Extract the [X, Y] coordinate from the center of the cell holding the provided text.  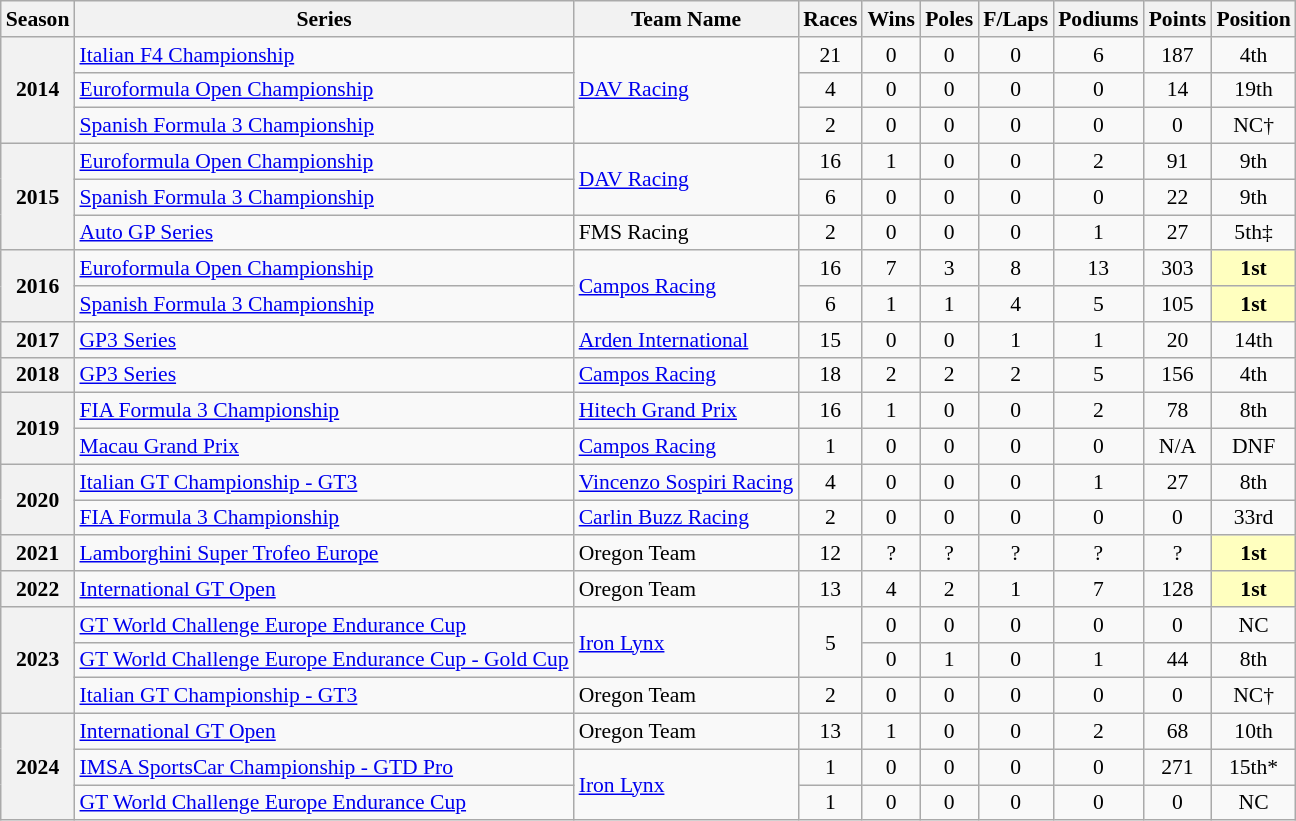
2020 [38, 500]
Series [324, 19]
N/A [1178, 447]
187 [1178, 55]
44 [1178, 660]
21 [830, 55]
Team Name [686, 19]
2015 [38, 198]
2022 [38, 589]
Poles [949, 19]
DNF [1253, 447]
Carlin Buzz Racing [686, 518]
2018 [38, 375]
68 [1178, 732]
20 [1178, 340]
19th [1253, 90]
Arden International [686, 340]
33rd [1253, 518]
2017 [38, 340]
Races [830, 19]
2016 [38, 286]
5th‡ [1253, 233]
91 [1178, 162]
14th [1253, 340]
Position [1253, 19]
2014 [38, 90]
18 [830, 375]
14 [1178, 90]
2019 [38, 428]
GT World Challenge Europe Endurance Cup - Gold Cup [324, 660]
3 [949, 269]
Macau Grand Prix [324, 447]
FMS Racing [686, 233]
78 [1178, 411]
Wins [891, 19]
15 [830, 340]
Points [1178, 19]
8 [1016, 269]
Auto GP Series [324, 233]
Hitech Grand Prix [686, 411]
IMSA SportsCar Championship - GTD Pro [324, 767]
105 [1178, 304]
Podiums [1098, 19]
303 [1178, 269]
22 [1178, 197]
156 [1178, 375]
Italian F4 Championship [324, 55]
2023 [38, 660]
271 [1178, 767]
Vincenzo Sospiri Racing [686, 482]
10th [1253, 732]
F/Laps [1016, 19]
2024 [38, 768]
15th* [1253, 767]
128 [1178, 589]
Lamborghini Super Trofeo Europe [324, 554]
12 [830, 554]
Season [38, 19]
2021 [38, 554]
